From the cell containing the given text, extract its center point as [x, y] coordinate. 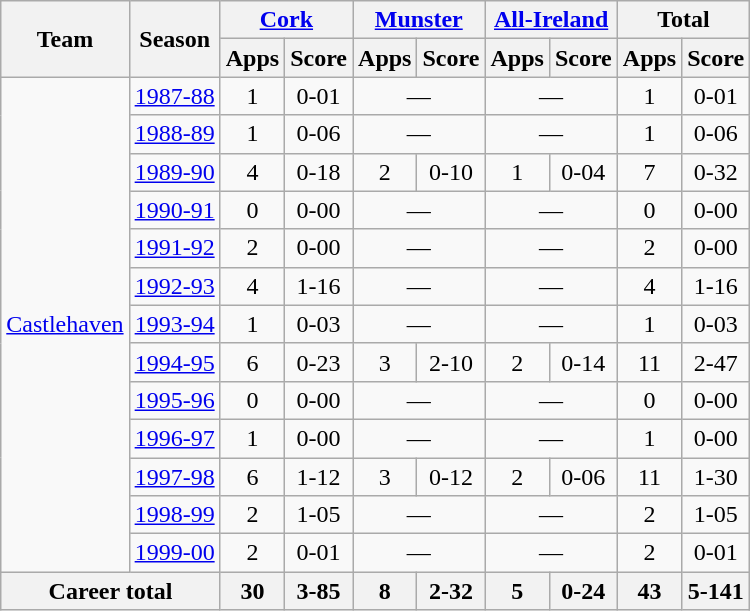
1989-90 [174, 172]
1992-93 [174, 286]
0-24 [583, 591]
1-30 [716, 477]
Total [683, 20]
1994-95 [174, 362]
8 [385, 591]
1995-96 [174, 400]
1-12 [319, 477]
0-32 [716, 172]
7 [649, 172]
Career total [110, 591]
All-Ireland [551, 20]
0-23 [319, 362]
0-14 [583, 362]
Cork [286, 20]
0-10 [451, 172]
2-47 [716, 362]
Season [174, 39]
5-141 [716, 591]
0-18 [319, 172]
1997-98 [174, 477]
5 [517, 591]
1990-91 [174, 210]
0-12 [451, 477]
1991-92 [174, 248]
43 [649, 591]
Team [65, 39]
1999-00 [174, 553]
1996-97 [174, 438]
Castlehaven [65, 324]
2-32 [451, 591]
Munster [419, 20]
1987-88 [174, 96]
2-10 [451, 362]
1998-99 [174, 515]
1988-89 [174, 134]
30 [252, 591]
3-85 [319, 591]
0-04 [583, 172]
1993-94 [174, 324]
